From the cell containing the given text, extract its center point as (X, Y) coordinate. 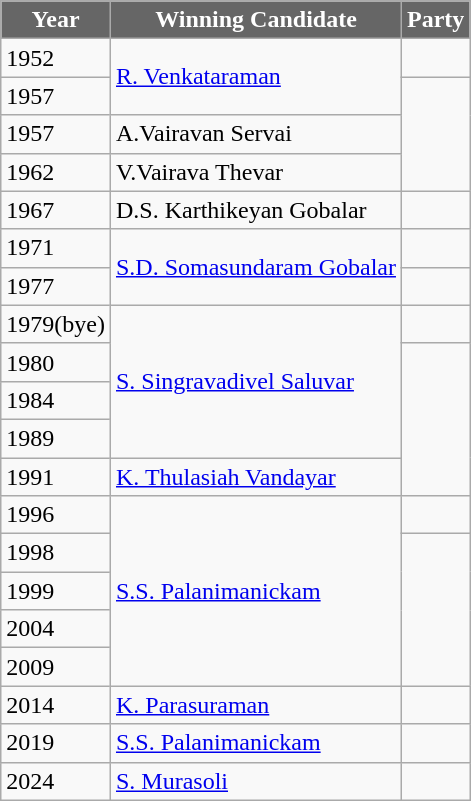
K. Parasuraman (256, 705)
1980 (56, 362)
2014 (56, 705)
Winning Candidate (256, 20)
1984 (56, 400)
1989 (56, 438)
S.D. Somasundaram Gobalar (256, 267)
Party (435, 20)
1996 (56, 515)
S. Murasoli (256, 781)
1967 (56, 210)
1962 (56, 172)
A.Vairavan Servai (256, 134)
1998 (56, 553)
1971 (56, 248)
1979(bye) (56, 324)
R. Venkataraman (256, 77)
D.S. Karthikeyan Gobalar (256, 210)
1991 (56, 477)
V.Vairava Thevar (256, 172)
K. Thulasiah Vandayar (256, 477)
2004 (56, 629)
2019 (56, 743)
Year (56, 20)
2009 (56, 667)
2024 (56, 781)
1952 (56, 58)
1999 (56, 591)
1977 (56, 286)
S. Singravadivel Saluvar (256, 381)
